Search for the cell housing the specified text and yield its (X, Y) center coordinate. 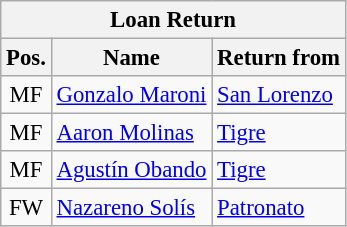
Gonzalo Maroni (132, 95)
Nazareno Solís (132, 208)
Patronato (279, 208)
Return from (279, 58)
Name (132, 58)
San Lorenzo (279, 95)
Aaron Molinas (132, 133)
Agustín Obando (132, 170)
FW (26, 208)
Pos. (26, 58)
Loan Return (174, 20)
